Find where the given text appears and provide that cell's center as (x, y) coordinate. 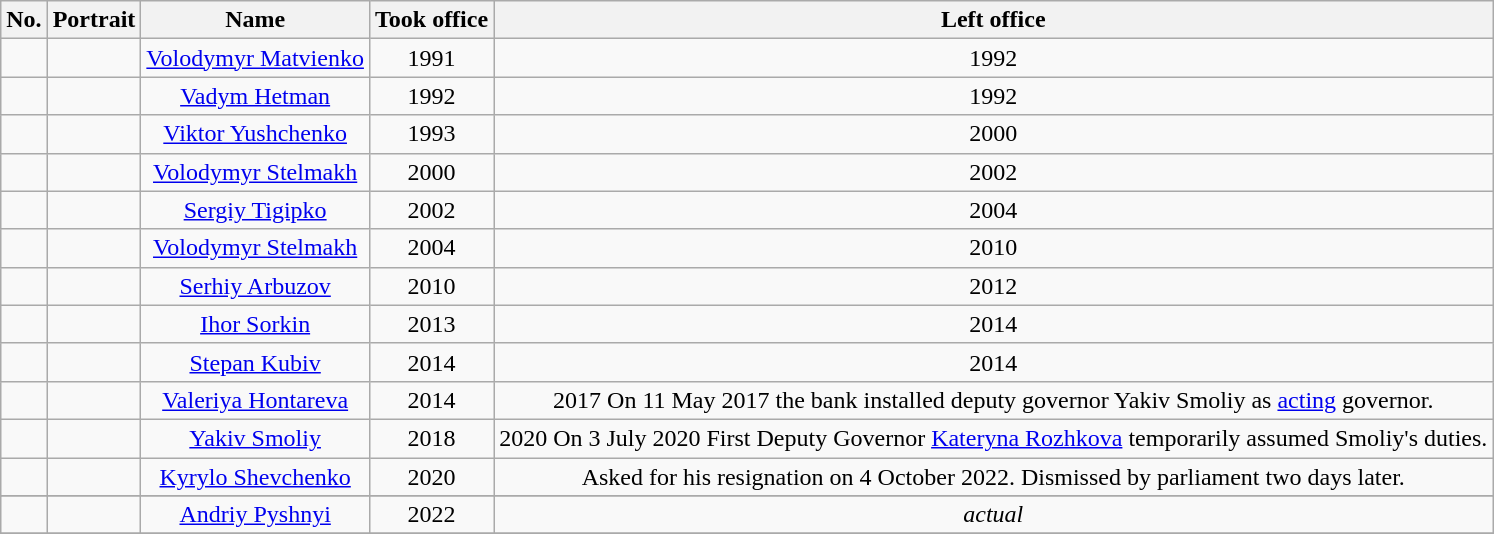
Valeriya Hontareva (256, 400)
No. (24, 20)
Sergiy Tigipko (256, 210)
2018 (431, 438)
actual (994, 515)
Left office (994, 20)
Serhiy Arbuzov (256, 286)
Took office (431, 20)
2022 (431, 515)
2020 On 3 July 2020 First Deputy Governor Kateryna Rozhkova temporarily assumed Smoliy's duties. (994, 438)
Yakiv Smoliy (256, 438)
Asked for his resignation on 4 October 2022. Dismissed by parliament two days later. (994, 477)
Volodymyr Matvienko (256, 58)
Stepan Kubiv (256, 362)
1991 (431, 58)
Kyrylo Shevchenko (256, 477)
2012 (994, 286)
Vadym Hetman (256, 96)
2020 (431, 477)
Andriy Pyshnyi (256, 515)
Portrait (94, 20)
1993 (431, 134)
Viktor Yushchenko (256, 134)
2017 On 11 May 2017 the bank installed deputy governor Yakiv Smoliy as acting governor. (994, 400)
Ihor Sorkin (256, 324)
Name (256, 20)
2013 (431, 324)
